Capture the cell that displays the provided text and extract its (x, y) central coordinate. 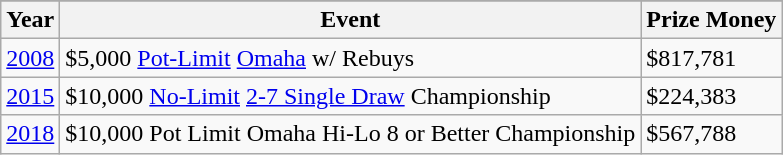
2015 (30, 96)
2008 (30, 58)
2018 (30, 134)
$817,781 (712, 58)
$224,383 (712, 96)
Prize Money (712, 20)
Year (30, 20)
$5,000 Pot-Limit Omaha w/ Rebuys (350, 58)
$567,788 (712, 134)
Event (350, 20)
$10,000 No-Limit 2-7 Single Draw Championship (350, 96)
$10,000 Pot Limit Omaha Hi-Lo 8 or Better Championship (350, 134)
